Identify which cell holds the provided text, then report its [x, y] central coordinate. 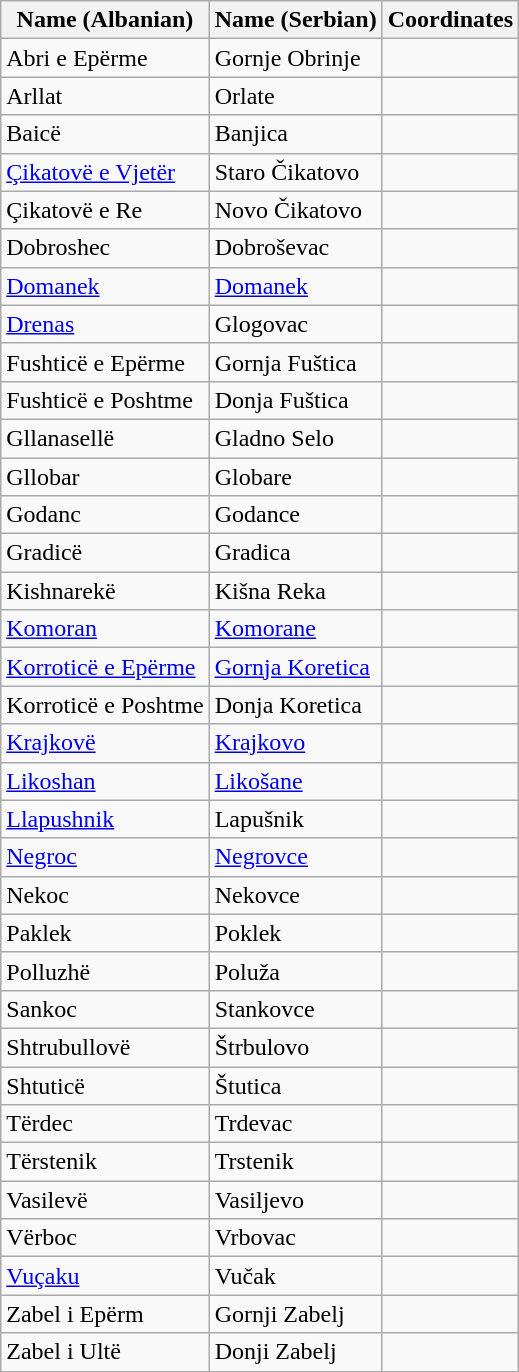
Donja Fuštica [296, 400]
Krajkovë [105, 743]
Korroticë e Epërme [105, 667]
Donja Koretica [296, 705]
Vasilevë [105, 1200]
Likoshan [105, 781]
Vasiljevo [296, 1200]
Shtrubullovë [105, 1047]
Gllobar [105, 477]
Fushticë e Poshtme [105, 400]
Godance [296, 515]
Vrbovac [296, 1238]
Nekovce [296, 895]
Zabel i Epërm [105, 1314]
Štutica [296, 1085]
Vučak [296, 1276]
Likošane [296, 781]
Poklek [296, 933]
Globare [296, 477]
Štrbulovo [296, 1047]
Coordinates [450, 20]
Paklek [105, 933]
Krajkovo [296, 743]
Vërboc [105, 1238]
Nekoc [105, 895]
Donji Zabelj [296, 1352]
Tërstenik [105, 1162]
Arllat [105, 96]
Dobroševac [296, 248]
Çikatovë e Re [105, 210]
Gornja Koretica [296, 667]
Fushticë e Epërme [105, 362]
Negroc [105, 857]
Çikatovë e Vjetër [105, 172]
Glogovac [296, 324]
Vuçaku [105, 1276]
Dobroshec [105, 248]
Polluzhë [105, 971]
Godanc [105, 515]
Tërdec [105, 1124]
Sankoc [105, 1009]
Trdevac [296, 1124]
Staro Čikatovo [296, 172]
Banjica [296, 134]
Baicë [105, 134]
Gradica [296, 553]
Zabel i Ultë [105, 1352]
Poluža [296, 971]
Komoran [105, 629]
Gllanasellë [105, 438]
Llapushnik [105, 819]
Lapušnik [296, 819]
Novo Čikatovo [296, 210]
Stankovce [296, 1009]
Negrovce [296, 857]
Kišna Reka [296, 591]
Gradicë [105, 553]
Name (Serbian) [296, 20]
Shtuticë [105, 1085]
Trstenik [296, 1162]
Orlate [296, 96]
Korroticë e Poshtme [105, 705]
Gornje Obrinje [296, 58]
Komorane [296, 629]
Gornja Fuštica [296, 362]
Gladno Selo [296, 438]
Gornji Zabelj [296, 1314]
Kishnarekë [105, 591]
Abri e Epërme [105, 58]
Name (Albanian) [105, 20]
Drenas [105, 324]
